For the text-containing cell, return its midpoint in [x, y] coordinate format. 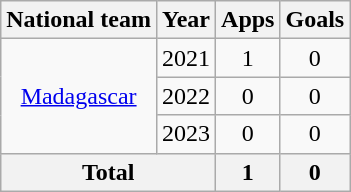
Apps [248, 20]
2022 [186, 96]
Total [108, 172]
Goals [315, 20]
Year [186, 20]
2023 [186, 134]
2021 [186, 58]
National team [79, 20]
Madagascar [79, 96]
